From the cell containing the given text, extract its center point as (X, Y) coordinate. 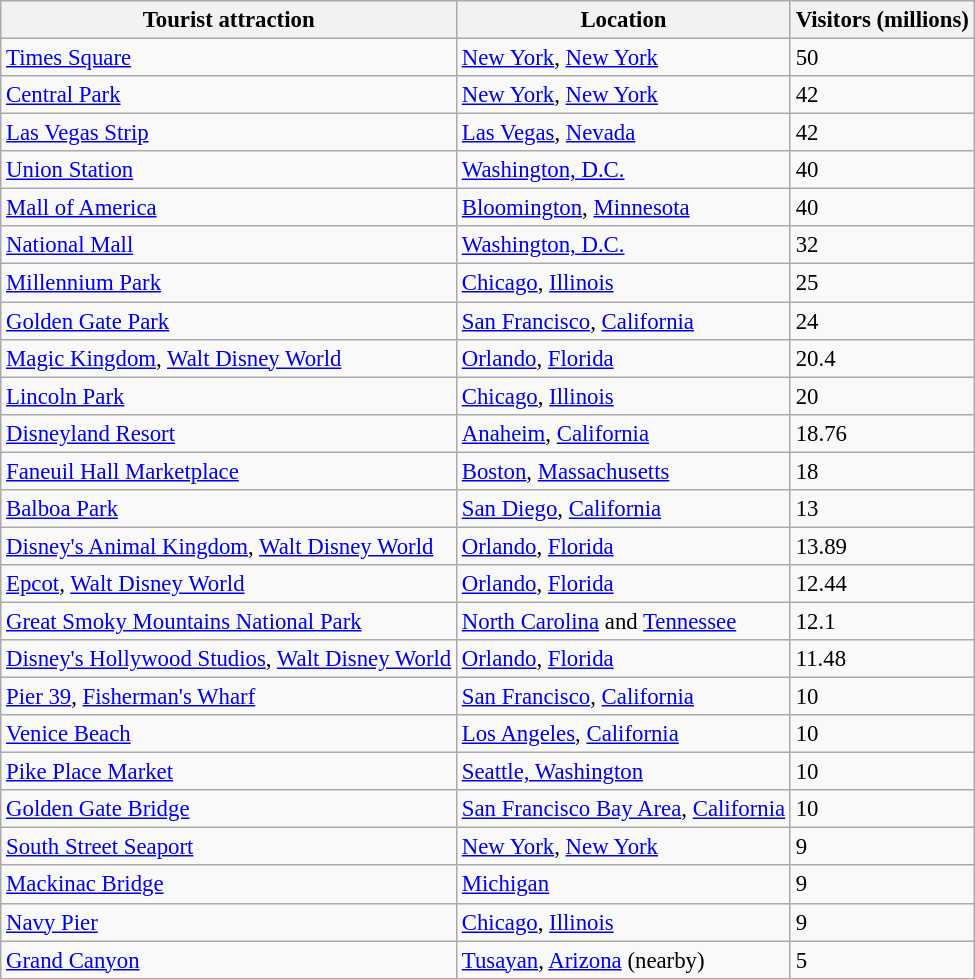
Las Vegas Strip (229, 133)
Golden Gate Park (229, 321)
20 (882, 396)
South Street Seaport (229, 847)
Epcot, Walt Disney World (229, 584)
Location (623, 20)
Central Park (229, 95)
Pike Place Market (229, 772)
Las Vegas, Nevada (623, 133)
Mackinac Bridge (229, 885)
32 (882, 245)
Disney's Animal Kingdom, Walt Disney World (229, 546)
Seattle, Washington (623, 772)
San Francisco Bay Area, California (623, 809)
Tusayan, Arizona (nearby) (623, 960)
Bloomington, Minnesota (623, 208)
North Carolina and Tennessee (623, 621)
Faneuil Hall Marketplace (229, 471)
25 (882, 283)
12.1 (882, 621)
Golden Gate Bridge (229, 809)
18.76 (882, 433)
50 (882, 58)
Anaheim, California (623, 433)
Disney's Hollywood Studios, Walt Disney World (229, 659)
Balboa Park (229, 509)
Los Angeles, California (623, 734)
National Mall (229, 245)
13 (882, 509)
20.4 (882, 358)
Disneyland Resort (229, 433)
Lincoln Park (229, 396)
San Diego, California (623, 509)
Navy Pier (229, 922)
Union Station (229, 170)
Mall of America (229, 208)
Visitors (millions) (882, 20)
Boston, Massachusetts (623, 471)
Tourist attraction (229, 20)
11.48 (882, 659)
5 (882, 960)
Grand Canyon (229, 960)
Michigan (623, 885)
Times Square (229, 58)
Magic Kingdom, Walt Disney World (229, 358)
18 (882, 471)
Venice Beach (229, 734)
Great Smoky Mountains National Park (229, 621)
12.44 (882, 584)
Pier 39, Fisherman's Wharf (229, 697)
13.89 (882, 546)
24 (882, 321)
Millennium Park (229, 283)
